For the text-containing cell, return its midpoint in (x, y) coordinate format. 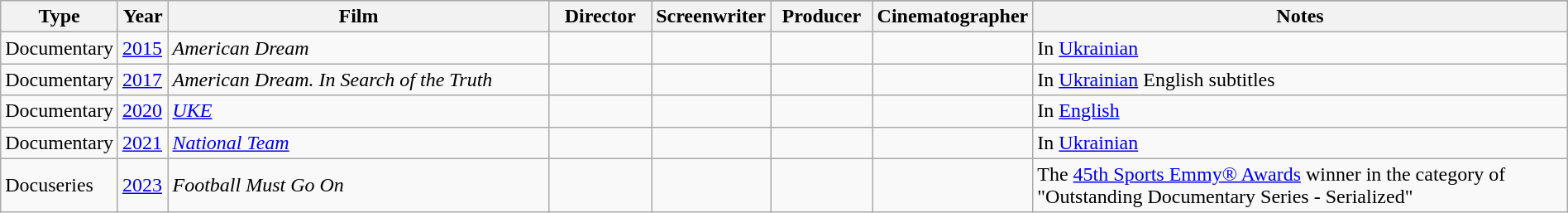
2023 (142, 186)
American Dream (359, 48)
Notes (1300, 17)
2020 (142, 111)
Film (359, 17)
Cinematographer (953, 17)
National Team (359, 143)
In English (1300, 111)
Producer (822, 17)
Screenwriter (711, 17)
2021 (142, 143)
2017 (142, 80)
Docuseries (60, 186)
UKE (359, 111)
Football Must Go On (359, 186)
Year (142, 17)
The 45th Sports Emmy® Awards winner in the category of "Outstanding Documentary Series - Serialized" (1300, 186)
American Dream. In Search of the Truth (359, 80)
Type (60, 17)
In Ukrainian English subtitles (1300, 80)
2015 (142, 48)
Director (600, 17)
